Identify which cell holds the provided text, then report its (x, y) central coordinate. 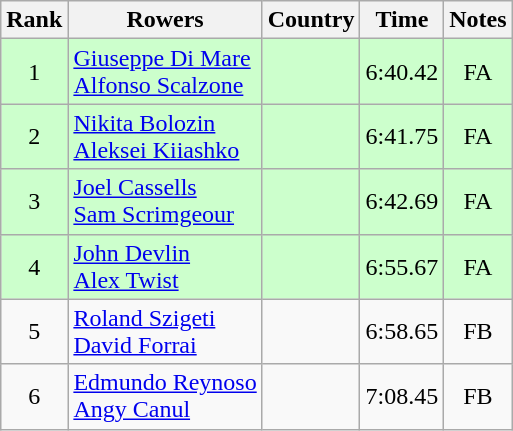
Nikita BolozinAleksei Kiiashko (165, 136)
4 (34, 266)
2 (34, 136)
3 (34, 202)
6:58.65 (402, 332)
Time (402, 20)
Notes (478, 20)
Rowers (165, 20)
6:55.67 (402, 266)
6:42.69 (402, 202)
Rank (34, 20)
7:08.45 (402, 396)
Giuseppe Di MareAlfonso Scalzone (165, 72)
John DevlinAlex Twist (165, 266)
5 (34, 332)
Joel CassellsSam Scrimgeour (165, 202)
6 (34, 396)
6:41.75 (402, 136)
Country (311, 20)
6:40.42 (402, 72)
Roland SzigetiDavid Forrai (165, 332)
Edmundo ReynosoAngy Canul (165, 396)
1 (34, 72)
